Capture the cell that displays the provided text and extract its (x, y) central coordinate. 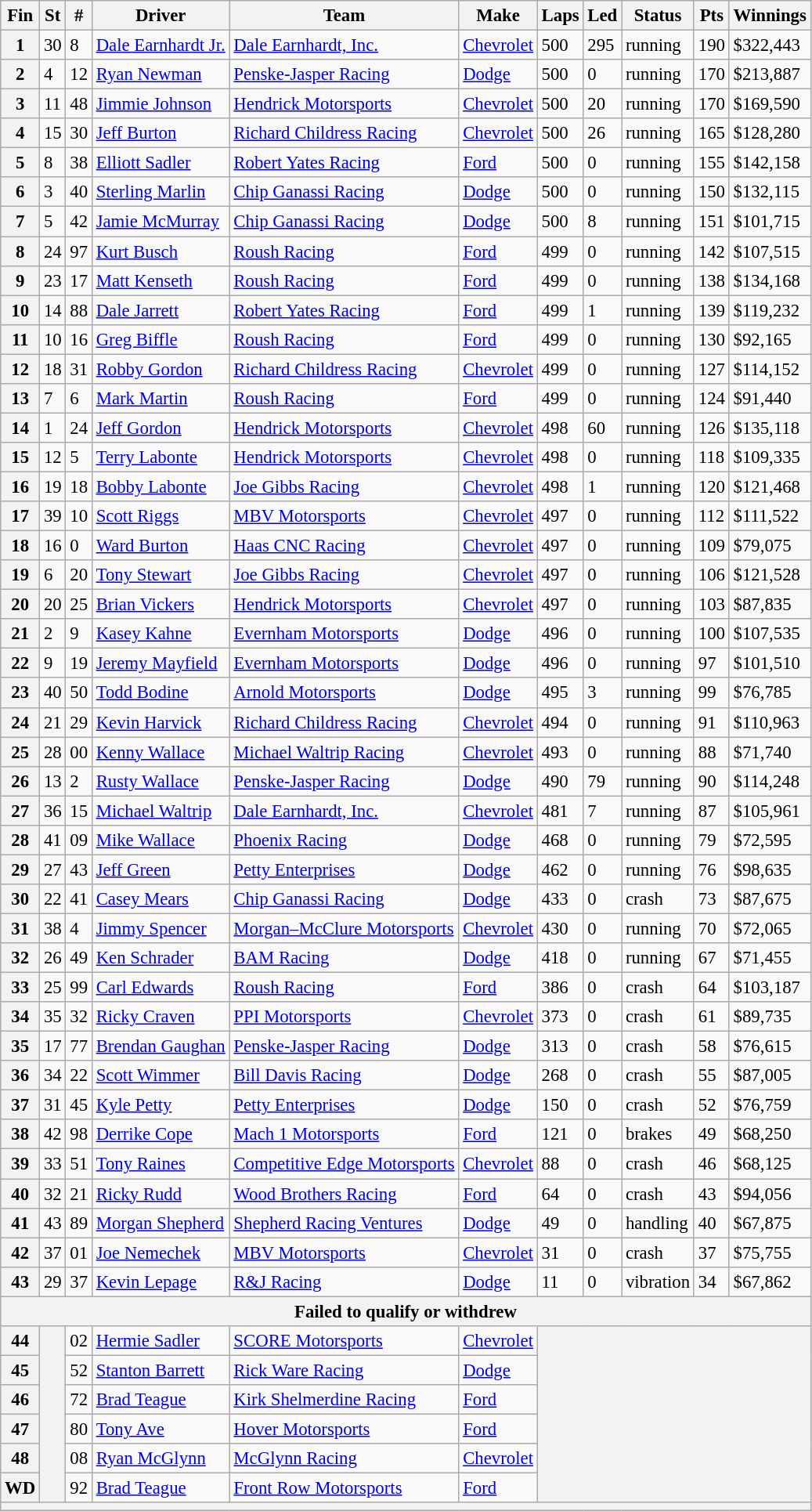
386 (561, 988)
$71,740 (770, 752)
$94,056 (770, 1194)
$322,443 (770, 45)
138 (711, 280)
80 (78, 1429)
PPI Motorsports (345, 1017)
Brendan Gaughan (161, 1046)
$79,075 (770, 546)
$68,250 (770, 1135)
Brian Vickers (161, 605)
$71,455 (770, 958)
$169,590 (770, 104)
Matt Kenseth (161, 280)
Kasey Kahne (161, 634)
Carl Edwards (161, 988)
109 (711, 546)
Led (603, 16)
Mike Wallace (161, 840)
418 (561, 958)
St (53, 16)
118 (711, 457)
44 (20, 1341)
Jimmy Spencer (161, 928)
$76,759 (770, 1105)
Bobby Labonte (161, 486)
Haas CNC Racing (345, 546)
02 (78, 1341)
47 (20, 1429)
433 (561, 899)
67 (711, 958)
brakes (658, 1135)
106 (711, 575)
91 (711, 722)
Ken Schrader (161, 958)
98 (78, 1135)
Tony Ave (161, 1429)
Phoenix Racing (345, 840)
vibration (658, 1281)
$76,615 (770, 1046)
Competitive Edge Motorsports (345, 1164)
90 (711, 781)
$101,715 (770, 222)
$98,635 (770, 869)
Rick Ware Racing (345, 1370)
462 (561, 869)
# (78, 16)
$91,440 (770, 399)
$111,522 (770, 516)
103 (711, 605)
Mark Martin (161, 399)
$121,468 (770, 486)
77 (78, 1046)
$135,118 (770, 428)
Dale Earnhardt Jr. (161, 45)
$107,535 (770, 634)
89 (78, 1223)
Scott Riggs (161, 516)
268 (561, 1075)
495 (561, 693)
Team (345, 16)
$128,280 (770, 133)
121 (561, 1135)
$132,115 (770, 192)
120 (711, 486)
$89,735 (770, 1017)
Jeff Green (161, 869)
100 (711, 634)
Jeff Burton (161, 133)
Kevin Lepage (161, 1281)
$114,152 (770, 369)
Ryan McGlynn (161, 1459)
Fin (20, 16)
73 (711, 899)
Tony Stewart (161, 575)
$67,875 (770, 1223)
112 (711, 516)
Kirk Shelmerdine Racing (345, 1400)
165 (711, 133)
139 (711, 310)
Greg Biffle (161, 339)
McGlynn Racing (345, 1459)
$72,595 (770, 840)
Failed to qualify or withdrew (406, 1311)
190 (711, 45)
Rusty Wallace (161, 781)
Hover Motorsports (345, 1429)
92 (78, 1488)
87 (711, 811)
$109,335 (770, 457)
Kevin Harvick (161, 722)
Arnold Motorsports (345, 693)
$103,187 (770, 988)
R&J Racing (345, 1281)
01 (78, 1253)
Front Row Motorsports (345, 1488)
WD (20, 1488)
$119,232 (770, 310)
Jamie McMurray (161, 222)
493 (561, 752)
Michael Waltrip Racing (345, 752)
430 (561, 928)
295 (603, 45)
Morgan–McClure Motorsports (345, 928)
$121,528 (770, 575)
Morgan Shepherd (161, 1223)
$142,158 (770, 163)
$75,755 (770, 1253)
70 (711, 928)
Wood Brothers Racing (345, 1194)
$67,862 (770, 1281)
481 (561, 811)
Make (498, 16)
Jeff Gordon (161, 428)
Pts (711, 16)
Derrike Cope (161, 1135)
Terry Labonte (161, 457)
Ward Burton (161, 546)
$110,963 (770, 722)
142 (711, 251)
09 (78, 840)
$76,785 (770, 693)
Status (658, 16)
60 (603, 428)
Winnings (770, 16)
468 (561, 840)
$101,510 (770, 663)
Robby Gordon (161, 369)
58 (711, 1046)
Todd Bodine (161, 693)
Driver (161, 16)
$114,248 (770, 781)
Kyle Petty (161, 1105)
Hermie Sadler (161, 1341)
Michael Waltrip (161, 811)
127 (711, 369)
Kenny Wallace (161, 752)
$68,125 (770, 1164)
$92,165 (770, 339)
Shepherd Racing Ventures (345, 1223)
$134,168 (770, 280)
Elliott Sadler (161, 163)
76 (711, 869)
$87,005 (770, 1075)
$87,835 (770, 605)
Ricky Craven (161, 1017)
51 (78, 1164)
Joe Nemechek (161, 1253)
Scott Wimmer (161, 1075)
$87,675 (770, 899)
Sterling Marlin (161, 192)
Laps (561, 16)
155 (711, 163)
490 (561, 781)
Mach 1 Motorsports (345, 1135)
$107,515 (770, 251)
$105,961 (770, 811)
Stanton Barrett (161, 1370)
$72,065 (770, 928)
61 (711, 1017)
124 (711, 399)
55 (711, 1075)
Ricky Rudd (161, 1194)
Kurt Busch (161, 251)
151 (711, 222)
Jimmie Johnson (161, 104)
494 (561, 722)
Tony Raines (161, 1164)
$213,887 (770, 74)
373 (561, 1017)
BAM Racing (345, 958)
Jeremy Mayfield (161, 663)
50 (78, 693)
Dale Jarrett (161, 310)
313 (561, 1046)
handling (658, 1223)
08 (78, 1459)
130 (711, 339)
72 (78, 1400)
00 (78, 752)
126 (711, 428)
SCORE Motorsports (345, 1341)
Casey Mears (161, 899)
Bill Davis Racing (345, 1075)
Ryan Newman (161, 74)
